Pinpoint the cell where the given text exists, returning its [X, Y] midpoint coordinate. 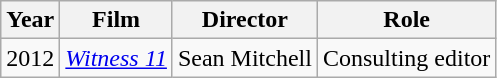
2012 [30, 58]
Role [406, 20]
Consulting editor [406, 58]
Director [244, 20]
Witness 11 [116, 58]
Sean Mitchell [244, 58]
Film [116, 20]
Year [30, 20]
